Capture the cell that displays the provided text and extract its (X, Y) central coordinate. 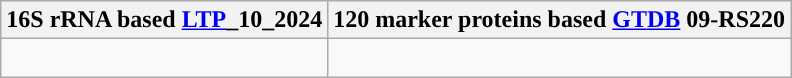
16S rRNA based LTP_10_2024 (164, 20)
120 marker proteins based GTDB 09-RS220 (560, 20)
